Extract the (x, y) coordinate from the center of the cell holding the provided text.  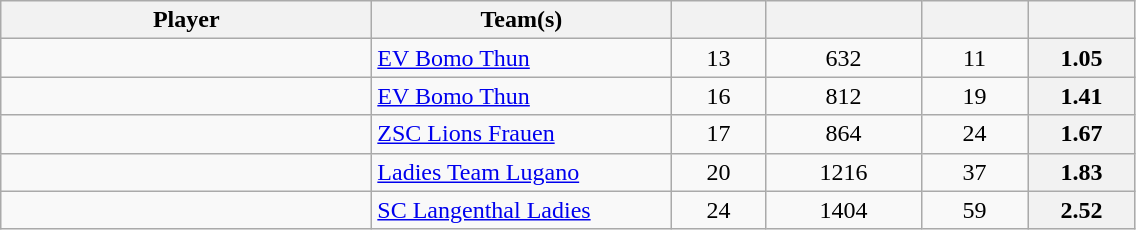
37 (974, 172)
ZSC Lions Frauen (522, 134)
2.52 (1082, 210)
864 (844, 134)
1216 (844, 172)
59 (974, 210)
1.67 (1082, 134)
1.05 (1082, 58)
20 (718, 172)
632 (844, 58)
1.83 (1082, 172)
Ladies Team Lugano (522, 172)
1404 (844, 210)
17 (718, 134)
13 (718, 58)
16 (718, 96)
Team(s) (522, 20)
812 (844, 96)
1.41 (1082, 96)
11 (974, 58)
19 (974, 96)
SC Langenthal Ladies (522, 210)
Player (186, 20)
